Provide the [x, y] coordinate of the cell's center where the given text is located.  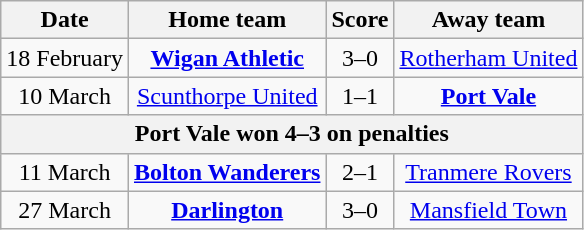
10 March [65, 96]
2–1 [360, 172]
Bolton Wanderers [227, 172]
11 March [65, 172]
27 March [65, 210]
18 February [65, 58]
Port Vale [488, 96]
Tranmere Rovers [488, 172]
Date [65, 20]
Scunthorpe United [227, 96]
Away team [488, 20]
Rotherham United [488, 58]
Darlington [227, 210]
Mansfield Town [488, 210]
Home team [227, 20]
Port Vale won 4–3 on penalties [292, 134]
1–1 [360, 96]
Score [360, 20]
Wigan Athletic [227, 58]
